Scan for the cell matching the given text and deliver its [x, y] coordinate at center. 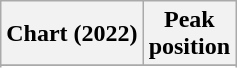
Chart (2022) [72, 34]
Peakposition [189, 34]
